Find where the given text appears and provide that cell's center as (x, y) coordinate. 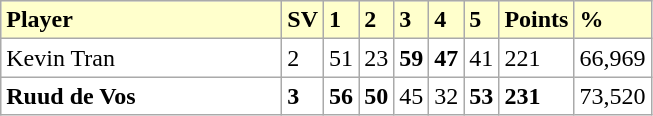
32 (446, 96)
SV (303, 20)
41 (482, 58)
59 (412, 58)
56 (342, 96)
4 (446, 20)
Points (536, 20)
51 (342, 58)
1 (342, 20)
50 (376, 96)
73,520 (612, 96)
47 (446, 58)
221 (536, 58)
% (612, 20)
Player (142, 20)
5 (482, 20)
45 (412, 96)
231 (536, 96)
53 (482, 96)
23 (376, 58)
Ruud de Vos (142, 96)
Kevin Tran (142, 58)
66,969 (612, 58)
